For the text-containing cell, return its midpoint in (x, y) coordinate format. 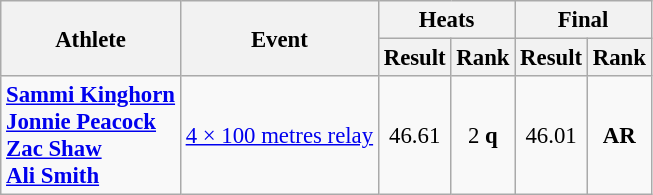
Event (279, 38)
2 q (483, 136)
Final (583, 20)
Athlete (91, 38)
46.61 (414, 136)
4 × 100 metres relay (279, 136)
Sammi KinghornJonnie PeacockZac ShawAli Smith (91, 136)
46.01 (552, 136)
Heats (446, 20)
AR (619, 136)
